Scan for the cell matching the given text and deliver its [X, Y] coordinate at center. 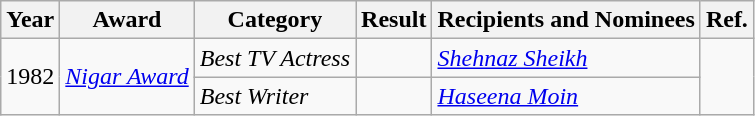
Haseena Moin [566, 96]
Shehnaz Sheikh [566, 58]
Award [127, 20]
Result [394, 20]
Category [274, 20]
Ref. [726, 20]
Best Writer [274, 96]
Nigar Award [127, 77]
1982 [30, 77]
Recipients and Nominees [566, 20]
Year [30, 20]
Best TV Actress [274, 58]
